Determine the [X, Y] coordinate at the center of the cell enclosing the given text.  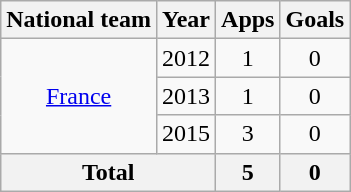
National team [79, 20]
France [79, 96]
Goals [315, 20]
5 [248, 172]
2013 [186, 96]
Apps [248, 20]
2015 [186, 134]
Total [108, 172]
3 [248, 134]
2012 [186, 58]
Year [186, 20]
